Determine the [X, Y] coordinate at the center of the cell enclosing the given text.  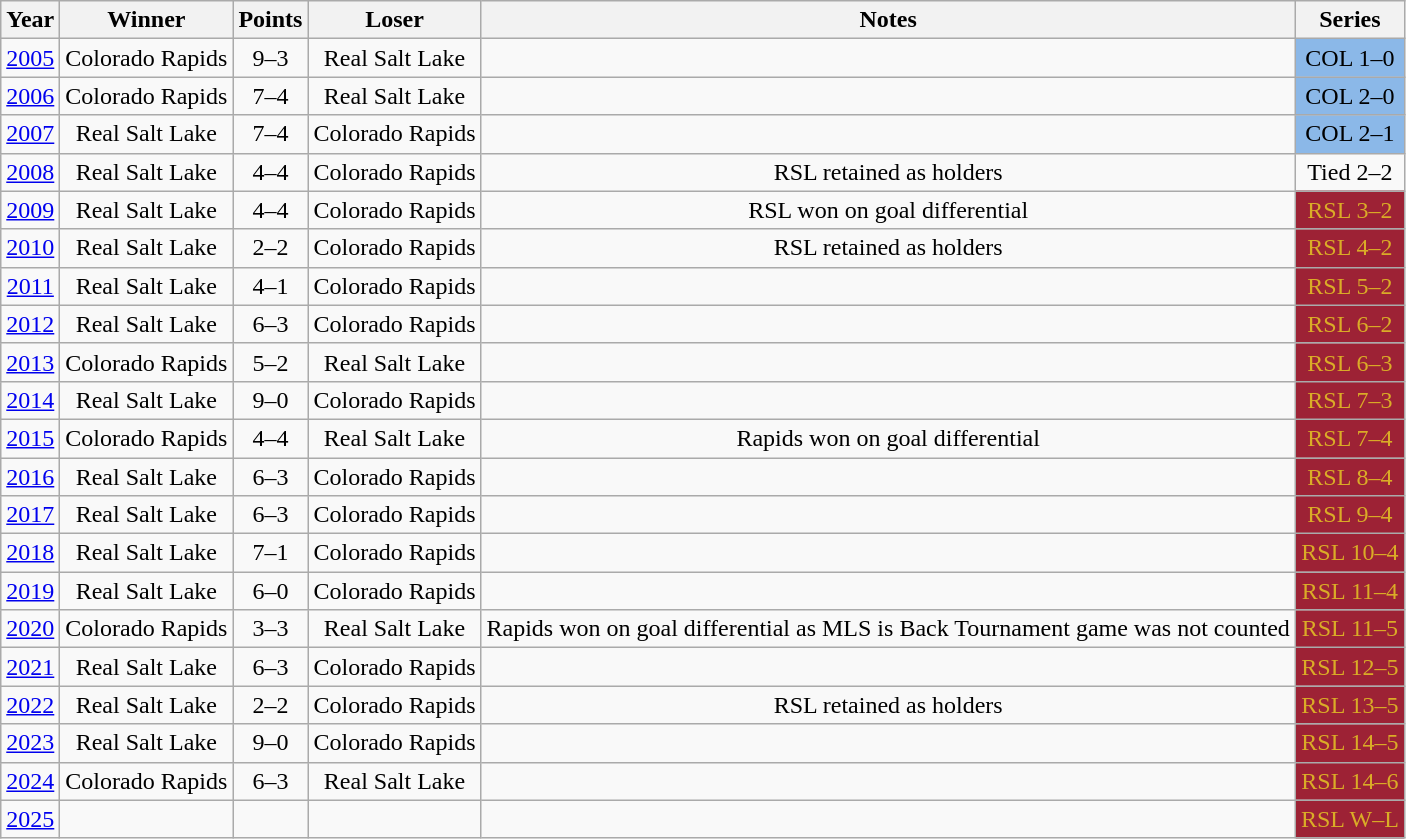
Rapids won on goal differential [888, 438]
Notes [888, 20]
2006 [30, 96]
2016 [30, 477]
2013 [30, 362]
Loser [394, 20]
COL 1–0 [1350, 58]
2015 [30, 438]
RSL 11–5 [1350, 629]
2018 [30, 553]
RSL won on goal differential [888, 210]
Points [270, 20]
RSL 3–2 [1350, 210]
5–2 [270, 362]
Series [1350, 20]
RSL 11–4 [1350, 591]
RSL 5–2 [1350, 286]
7–1 [270, 553]
6–0 [270, 591]
Winner [146, 20]
RSL 6–2 [1350, 324]
2024 [30, 781]
2017 [30, 515]
RSL 6–3 [1350, 362]
RSL W–L [1350, 819]
2012 [30, 324]
2023 [30, 743]
Year [30, 20]
2014 [30, 400]
2005 [30, 58]
RSL 14–5 [1350, 743]
Tied 2–2 [1350, 172]
2009 [30, 210]
RSL 8–4 [1350, 477]
RSL 9–4 [1350, 515]
RSL 4–2 [1350, 248]
Rapids won on goal differential as MLS is Back Tournament game was not counted [888, 629]
2021 [30, 667]
2022 [30, 705]
RSL 10–4 [1350, 553]
RSL 7–4 [1350, 438]
RSL 12–5 [1350, 667]
9–3 [270, 58]
2010 [30, 248]
3–3 [270, 629]
RSL 13–5 [1350, 705]
COL 2–1 [1350, 134]
2025 [30, 819]
RSL 7–3 [1350, 400]
2008 [30, 172]
COL 2–0 [1350, 96]
2007 [30, 134]
RSL 14–6 [1350, 781]
2020 [30, 629]
4–1 [270, 286]
2011 [30, 286]
2019 [30, 591]
